Scan for the cell matching the given text and deliver its [X, Y] coordinate at center. 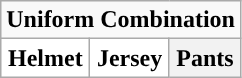
Helmet [46, 58]
Pants [204, 58]
Jersey [130, 58]
Uniform Combination [121, 20]
